For the text-containing cell, return its midpoint in (x, y) coordinate format. 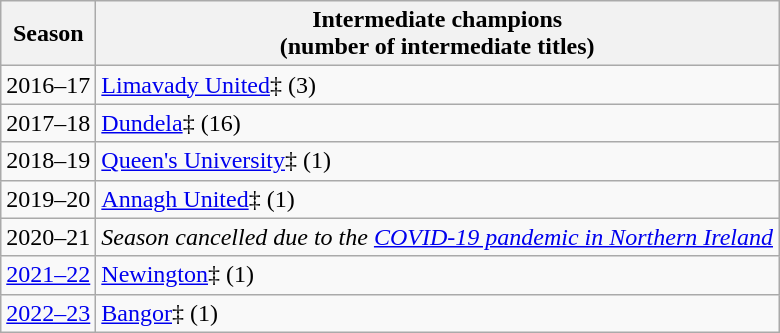
Intermediate champions(number of intermediate titles) (438, 34)
2019–20 (48, 199)
2022–23 (48, 313)
2018–19 (48, 161)
Bangor‡ (1) (438, 313)
2020–21 (48, 237)
2021–22 (48, 275)
Limavady United‡ (3) (438, 85)
Queen's University‡ (1) (438, 161)
Season cancelled due to the COVID-19 pandemic in Northern Ireland (438, 237)
Dundela‡ (16) (438, 123)
2017–18 (48, 123)
Season (48, 34)
2016–17 (48, 85)
Annagh United‡ (1) (438, 199)
Newington‡ (1) (438, 275)
